Locate the cell with the specified text and output its [x, y] center coordinate. 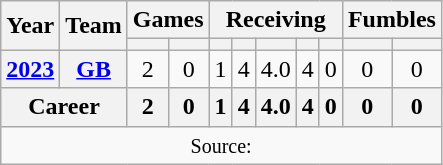
Receiving [276, 20]
Career [64, 107]
Year [30, 26]
2023 [30, 69]
Games [168, 20]
GB [94, 69]
Fumbles [392, 20]
Source: [222, 145]
Team [94, 26]
